Scan for the cell matching the given text and deliver its [x, y] coordinate at center. 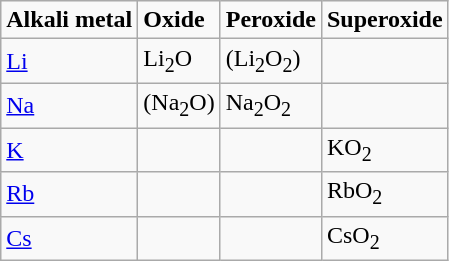
Na2O2 [270, 105]
Oxide [179, 20]
KO2 [384, 150]
Peroxide [270, 20]
K [70, 150]
Superoxide [384, 20]
Cs [70, 238]
Alkali metal [70, 20]
Li2O [179, 61]
(Na2O) [179, 105]
(Li2O2) [270, 61]
RbO2 [384, 194]
Rb [70, 194]
Na [70, 105]
CsO2 [384, 238]
Li [70, 61]
